Locate the cell with the specified text and output its [X, Y] center coordinate. 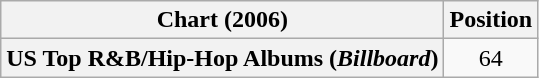
Position [491, 20]
Chart (2006) [222, 20]
US Top R&B/Hip-Hop Albums (Billboard) [222, 58]
64 [491, 58]
